Capture the cell that displays the provided text and extract its [x, y] central coordinate. 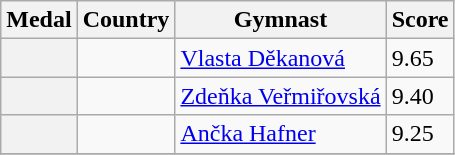
9.65 [420, 58]
Vlasta Děkanová [280, 58]
9.25 [420, 134]
9.40 [420, 96]
Country [126, 20]
Medal [39, 20]
Ančka Hafner [280, 134]
Score [420, 20]
Zdeňka Veřmiřovská [280, 96]
Gymnast [280, 20]
